From the cell containing the given text, extract its center point as (x, y) coordinate. 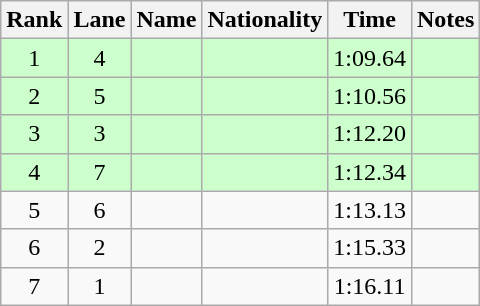
Time (370, 20)
Rank (34, 20)
Notes (445, 20)
1:16.11 (370, 286)
Name (166, 20)
1:10.56 (370, 96)
1:12.34 (370, 172)
1:15.33 (370, 248)
Nationality (265, 20)
1:12.20 (370, 134)
Lane (100, 20)
1:13.13 (370, 210)
1:09.64 (370, 58)
